Scan for the cell matching the given text and deliver its [x, y] coordinate at center. 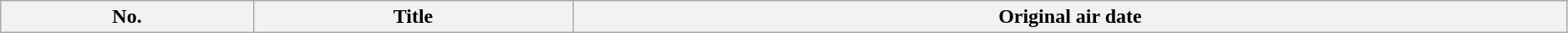
Title [413, 17]
No. [127, 17]
Original air date [1071, 17]
